Determine the [x, y] coordinate at the center of the cell enclosing the given text.  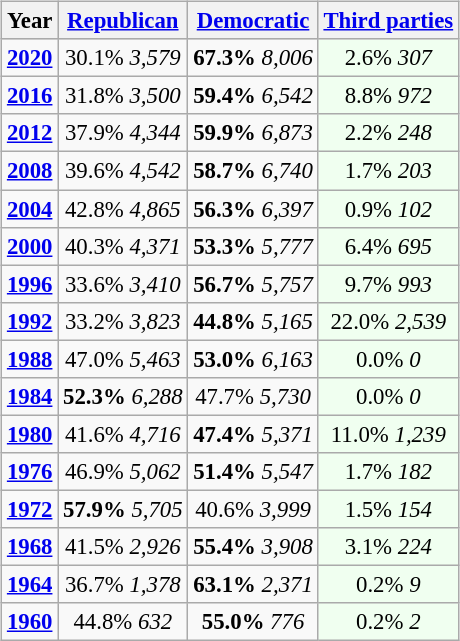
2016 [30, 96]
31.8% 3,500 [123, 96]
44.8% 632 [123, 622]
53.3% 5,777 [253, 246]
58.7% 6,740 [253, 171]
2020 [30, 58]
1960 [30, 622]
40.3% 4,371 [123, 246]
1976 [30, 472]
2004 [30, 209]
1980 [30, 434]
33.6% 3,410 [123, 284]
30.1% 3,579 [123, 58]
Democratic [253, 21]
0.9% 102 [388, 209]
53.0% 6,163 [253, 359]
2.2% 248 [388, 133]
1996 [30, 284]
1964 [30, 584]
2012 [30, 133]
2.6% 307 [388, 58]
57.9% 5,705 [123, 509]
0.2% 2 [388, 622]
46.9% 5,062 [123, 472]
47.4% 5,371 [253, 434]
59.9% 6,873 [253, 133]
9.7% 993 [388, 284]
41.5% 2,926 [123, 547]
0.2% 9 [388, 584]
56.3% 6,397 [253, 209]
36.7% 1,378 [123, 584]
47.7% 5,730 [253, 396]
55.0% 776 [253, 622]
22.0% 2,539 [388, 321]
40.6% 3,999 [253, 509]
56.7% 5,757 [253, 284]
59.4% 6,542 [253, 96]
1968 [30, 547]
55.4% 3,908 [253, 547]
1972 [30, 509]
51.4% 5,547 [253, 472]
Republican [123, 21]
52.3% 6,288 [123, 396]
11.0% 1,239 [388, 434]
1.7% 182 [388, 472]
63.1% 2,371 [253, 584]
Year [30, 21]
37.9% 4,344 [123, 133]
33.2% 3,823 [123, 321]
Third parties [388, 21]
67.3% 8,006 [253, 58]
1.5% 154 [388, 509]
8.8% 972 [388, 96]
41.6% 4,716 [123, 434]
6.4% 695 [388, 246]
44.8% 5,165 [253, 321]
47.0% 5,463 [123, 359]
1.7% 203 [388, 171]
2000 [30, 246]
42.8% 4,865 [123, 209]
39.6% 4,542 [123, 171]
3.1% 224 [388, 547]
1988 [30, 359]
1984 [30, 396]
2008 [30, 171]
1992 [30, 321]
